Return [x, y] of the center of cell containing provided text 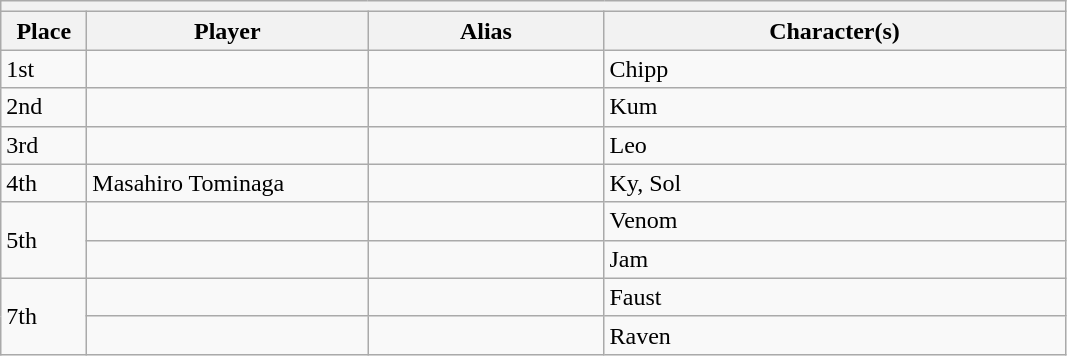
Place [44, 31]
Venom [834, 221]
3rd [44, 145]
1st [44, 69]
Jam [834, 259]
5th [44, 240]
Leo [834, 145]
Ky, Sol [834, 183]
7th [44, 316]
Chipp [834, 69]
Raven [834, 335]
Player [228, 31]
Alias [486, 31]
Faust [834, 297]
Character(s) [834, 31]
2nd [44, 107]
Masahiro Tominaga [228, 183]
Kum [834, 107]
4th [44, 183]
